Scan for the cell matching the given text and deliver its [X, Y] coordinate at center. 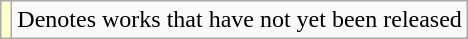
Denotes works that have not yet been released [240, 20]
